From the cell containing the given text, extract its center point as (X, Y) coordinate. 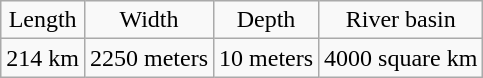
214 km (43, 58)
10 meters (266, 58)
Width (148, 20)
Depth (266, 20)
Length (43, 20)
4000 square km (401, 58)
River basin (401, 20)
2250 meters (148, 58)
